From the cell containing the given text, extract its center point as (X, Y) coordinate. 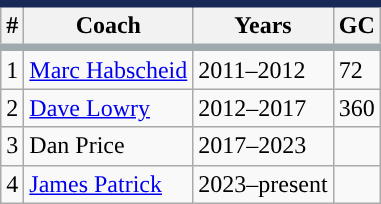
4 (12, 184)
Dan Price (108, 146)
Years (263, 26)
Coach (108, 26)
3 (12, 146)
2012–2017 (263, 108)
360 (356, 108)
72 (356, 68)
2023–present (263, 184)
2 (12, 108)
James Patrick (108, 184)
GC (356, 26)
2011–2012 (263, 68)
Marc Habscheid (108, 68)
1 (12, 68)
# (12, 26)
Dave Lowry (108, 108)
2017–2023 (263, 146)
